Search for the cell housing the specified text and yield its [x, y] center coordinate. 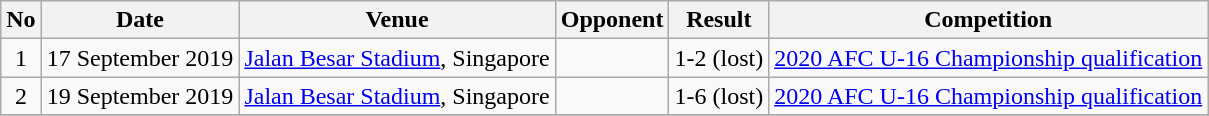
2 [21, 96]
1-6 (lost) [719, 96]
1 [21, 58]
Competition [988, 20]
1-2 (lost) [719, 58]
Date [140, 20]
Venue [397, 20]
Opponent [612, 20]
17 September 2019 [140, 58]
Result [719, 20]
No [21, 20]
19 September 2019 [140, 96]
